Detect which cell encompasses the target text, then output its [X, Y] center coordinate. 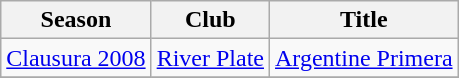
Title [364, 20]
Clausura 2008 [76, 58]
River Plate [210, 58]
Club [210, 20]
Season [76, 20]
Argentine Primera [364, 58]
